Search for the cell housing the specified text and yield its [x, y] center coordinate. 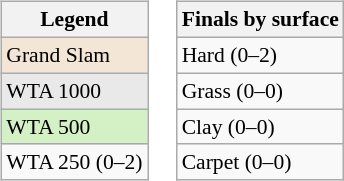
WTA 500 [74, 127]
Grass (0–0) [260, 91]
Hard (0–2) [260, 55]
Finals by surface [260, 20]
Carpet (0–0) [260, 162]
Grand Slam [74, 55]
Legend [74, 20]
WTA 250 (0–2) [74, 162]
WTA 1000 [74, 91]
Clay (0–0) [260, 127]
